Return the (X, Y) coordinate for the center point of the cell that contains the specified text.  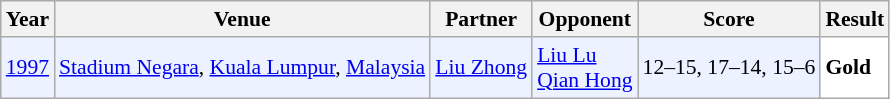
Liu Zhong (481, 68)
Partner (481, 19)
Opponent (584, 19)
Gold (854, 68)
Score (730, 19)
12–15, 17–14, 15–6 (730, 68)
Result (854, 19)
1997 (28, 68)
Year (28, 19)
Venue (242, 19)
Liu Lu Qian Hong (584, 68)
Stadium Negara, Kuala Lumpur, Malaysia (242, 68)
